For the text-containing cell, return its midpoint in (X, Y) coordinate format. 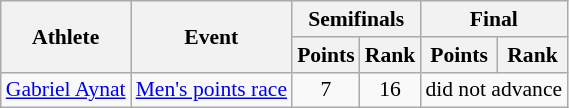
16 (390, 90)
Gabriel Aynat (66, 90)
did not advance (494, 90)
Athlete (66, 36)
Men's points race (212, 90)
Final (494, 19)
Event (212, 36)
7 (326, 90)
Semifinals (356, 19)
